Search for the cell housing the specified text and yield its (X, Y) center coordinate. 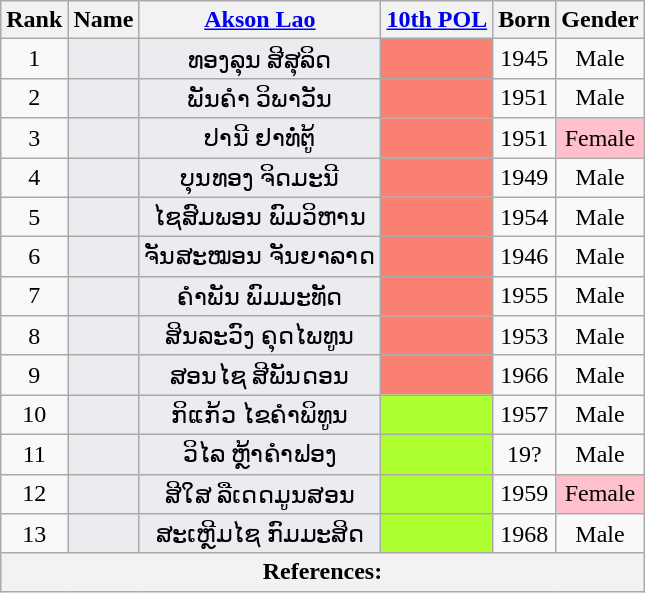
2 (34, 98)
1946 (524, 257)
ກິແກ້ວ ໄຂຄໍາພິທູນ (260, 415)
1953 (524, 336)
11 (34, 454)
6 (34, 257)
ສິນລະວົງ ຄຸດໄພທູນ (260, 336)
4 (34, 178)
1954 (524, 217)
5 (34, 217)
References: (322, 572)
ພັນຄໍາ ວິພາວັນ (260, 98)
Akson Lao (260, 20)
13 (34, 534)
10 (34, 415)
3 (34, 138)
ສອນໄຊ ສີພັນດອນ (260, 375)
1957 (524, 415)
ສີໃສ ລືເດດມູນສອນ (260, 494)
ໄຊສົມພອນ ພົມວິຫານ (260, 217)
Name (104, 20)
1 (34, 59)
ທອງລຸນ ສີສຸລິດ (260, 59)
ຄໍາພັນ ພົມມະທັດ (260, 296)
ບຸນທອງ ຈິດມະນີ (260, 178)
19? (524, 454)
1959 (524, 494)
ຈັນສະໝອນ ຈັນຍາລາດ (260, 257)
12 (34, 494)
10th POL (437, 20)
Born (524, 20)
ສະເຫຼີມໄຊ ກົມມະສິດ (260, 534)
1968 (524, 534)
8 (34, 336)
ວິໄລ ຫຼ້າຄໍາຟອງ (260, 454)
1955 (524, 296)
1949 (524, 178)
1945 (524, 59)
ປານີ ຢາທໍ່ຕູ້ (260, 138)
Rank (34, 20)
7 (34, 296)
9 (34, 375)
1966 (524, 375)
Gender (600, 20)
